Scan for the cell matching the given text and deliver its (X, Y) coordinate at center. 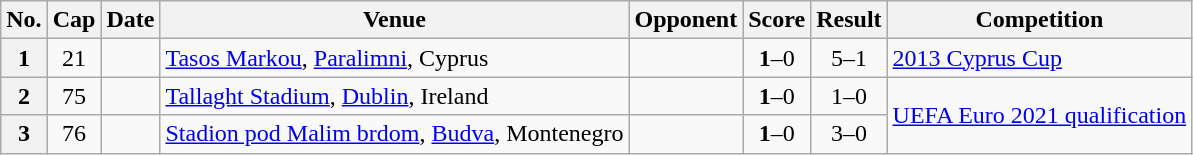
UEFA Euro 2021 qualification (1040, 115)
Result (849, 20)
2 (24, 96)
Cap (74, 20)
Competition (1040, 20)
Score (777, 20)
21 (74, 58)
2013 Cyprus Cup (1040, 58)
3–0 (849, 134)
3 (24, 134)
Tallaght Stadium, Dublin, Ireland (394, 96)
75 (74, 96)
1 (24, 58)
Venue (394, 20)
76 (74, 134)
Stadion pod Malim brdom, Budva, Montenegro (394, 134)
Tasos Markou, Paralimni, Cyprus (394, 58)
Opponent (686, 20)
Date (130, 20)
No. (24, 20)
5–1 (849, 58)
